Find where the given text appears and provide that cell's center as [x, y] coordinate. 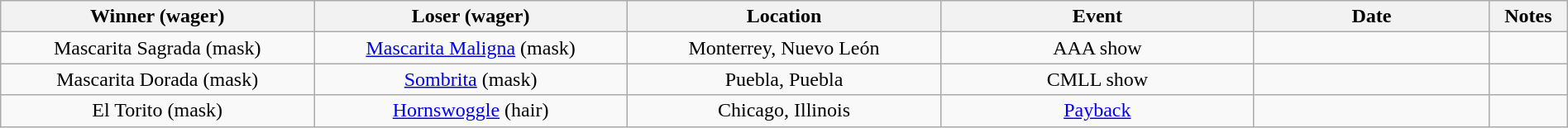
El Torito (mask) [157, 111]
Loser (wager) [471, 17]
Monterrey, Nuevo León [784, 48]
Chicago, Illinois [784, 111]
Puebla, Puebla [784, 79]
Notes [1528, 17]
Location [784, 17]
Event [1097, 17]
Mascarita Dorada (mask) [157, 79]
Winner (wager) [157, 17]
Mascarita Maligna (mask) [471, 48]
Date [1371, 17]
AAA show [1097, 48]
Mascarita Sagrada (mask) [157, 48]
CMLL show [1097, 79]
Hornswoggle (hair) [471, 111]
Sombrita (mask) [471, 79]
Payback [1097, 111]
